Extract the [X, Y] coordinate from the center of the cell holding the provided text.  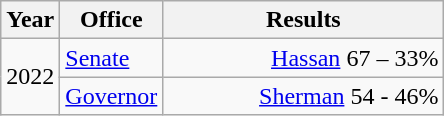
2022 [30, 77]
Hassan 67 – 33% [304, 58]
Senate [112, 58]
Office [112, 20]
Governor [112, 96]
Sherman 54 - 46% [304, 96]
Results [304, 20]
Year [30, 20]
